For the text-containing cell, return its midpoint in (x, y) coordinate format. 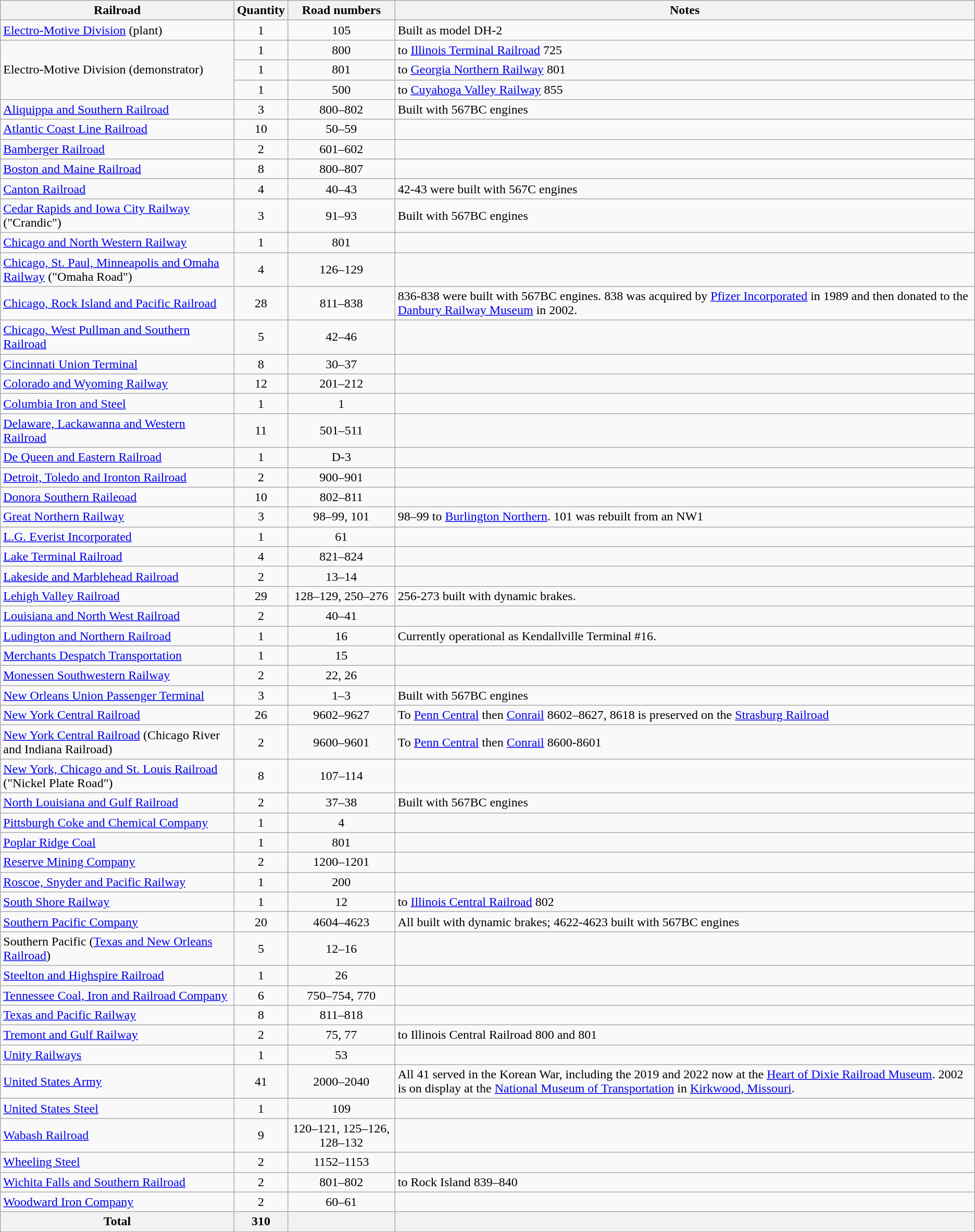
Currently operational as Kendallville Terminal #16. (684, 636)
Southern Pacific Company (118, 922)
United States Army (118, 1081)
201–212 (341, 384)
to Georgia Northern Railway 801 (684, 70)
4604–4623 (341, 922)
Quantity (260, 10)
12–16 (341, 948)
1200–1201 (341, 862)
Detroit, Toledo and Ironton Railroad (118, 477)
11 (260, 430)
105 (341, 30)
Tennessee Coal, Iron and Railroad Company (118, 995)
Delaware, Lackawanna and Western Railroad (118, 430)
Louisiana and North West Railroad (118, 616)
Merchants Despatch Transportation (118, 656)
D-3 (341, 457)
200 (341, 882)
New York Central Railroad (Chicago River and Indiana Railroad) (118, 742)
Road numbers (341, 10)
Notes (684, 10)
New York, Chicago and St. Louis Railroad ("Nickel Plate Road") (118, 776)
Electro-Motive Division (demonstrator) (118, 70)
Built as model DH-2 (684, 30)
836-838 were built with 567BC engines. 838 was acquired by Pfizer Incorporated in 1989 and then donated to the Danbury Railway Museum in 2002. (684, 303)
Southern Pacific (Texas and New Orleans Railroad) (118, 948)
Tremont and Gulf Railway (118, 1035)
Columbia Iron and Steel (118, 404)
42–46 (341, 338)
Bamberger Railroad (118, 149)
to Illinois Terminal Railroad 725 (684, 50)
98–99, 101 (341, 517)
to Rock Island 839–840 (684, 1182)
22, 26 (341, 676)
37–38 (341, 803)
To Penn Central then Conrail 8602–8627, 8618 is preserved on the Strasburg Railroad (684, 715)
40–43 (341, 189)
Boston and Maine Railroad (118, 169)
L.G. Everist Incorporated (118, 537)
29 (260, 596)
to Illinois Central Railroad 800 and 801 (684, 1035)
801–802 (341, 1182)
28 (260, 303)
98–99 to Burlington Northern. 101 was rebuilt from an NW1 (684, 517)
9 (260, 1136)
Colorado and Wyoming Railway (118, 384)
Wheeling Steel (118, 1162)
Electro-Motive Division (plant) (118, 30)
15 (341, 656)
75, 77 (341, 1035)
91–93 (341, 216)
Lake Terminal Railroad (118, 556)
Chicago, Rock Island and Pacific Railroad (118, 303)
6 (260, 995)
Aliquippa and Southern Railroad (118, 109)
9600–9601 (341, 742)
16 (341, 636)
Pittsburgh Coke and Chemical Company (118, 823)
53 (341, 1055)
501–511 (341, 430)
800–802 (341, 109)
120–121, 125–126, 128–132 (341, 1136)
811–818 (341, 1015)
800 (341, 50)
Cedar Rapids and Iowa City Railway ("Crandic") (118, 216)
40–41 (341, 616)
Unity Railways (118, 1055)
Chicago, St. Paul, Minneapolis and Omaha Railway ("Omaha Road") (118, 269)
Lakeside and Marblehead Railroad (118, 576)
601–602 (341, 149)
United States Steel (118, 1109)
126–129 (341, 269)
Great Northern Railway (118, 517)
61 (341, 537)
310 (260, 1222)
900–901 (341, 477)
Railroad (118, 10)
256-273 built with dynamic brakes. (684, 596)
Roscoe, Snyder and Pacific Railway (118, 882)
800–807 (341, 169)
to Illinois Central Railroad 802 (684, 902)
42-43 were built with 567C engines (684, 189)
821–824 (341, 556)
Steelton and Highspire Railroad (118, 975)
Monessen Southwestern Railway (118, 676)
Atlantic Coast Line Railroad (118, 129)
Lehigh Valley Railroad (118, 596)
Donora Southern Raileoad (118, 497)
North Louisiana and Gulf Railroad (118, 803)
New York Central Railroad (118, 715)
107–114 (341, 776)
20 (260, 922)
To Penn Central then Conrail 8600-8601 (684, 742)
2000–2040 (341, 1081)
50–59 (341, 129)
41 (260, 1081)
9602–9627 (341, 715)
30–37 (341, 364)
500 (341, 90)
Cincinnati Union Terminal (118, 364)
750–754, 770 (341, 995)
De Queen and Eastern Railroad (118, 457)
Wabash Railroad (118, 1136)
1152–1153 (341, 1162)
New Orleans Union Passenger Terminal (118, 695)
60–61 (341, 1202)
Canton Railroad (118, 189)
Texas and Pacific Railway (118, 1015)
Woodward Iron Company (118, 1202)
Chicago and North Western Railway (118, 242)
to Cuyahoga Valley Railway 855 (684, 90)
All built with dynamic brakes; 4622-4623 built with 567BC engines (684, 922)
811–838 (341, 303)
109 (341, 1109)
Poplar Ridge Coal (118, 842)
13–14 (341, 576)
South Shore Railway (118, 902)
128–129, 250–276 (341, 596)
Wichita Falls and Southern Railroad (118, 1182)
Chicago, West Pullman and Southern Railroad (118, 338)
Ludington and Northern Railroad (118, 636)
802–811 (341, 497)
1–3 (341, 695)
Reserve Mining Company (118, 862)
Total (118, 1222)
